Identify which cell holds the provided text, then report its [X, Y] central coordinate. 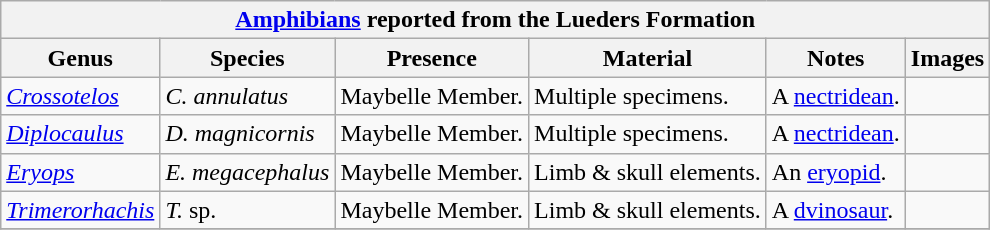
Diplocaulus [80, 134]
Presence [432, 58]
Genus [80, 58]
An eryopid. [836, 172]
D. magnicornis [248, 134]
Material [648, 58]
E. megacephalus [248, 172]
A dvinosaur. [836, 210]
Crossotelos [80, 96]
Amphibians reported from the Lueders Formation [496, 20]
Images [947, 58]
Trimerorhachis [80, 210]
Eryops [80, 172]
C. annulatus [248, 96]
T. sp. [248, 210]
Notes [836, 58]
Species [248, 58]
